Detect which cell encompasses the target text, then output its [x, y] center coordinate. 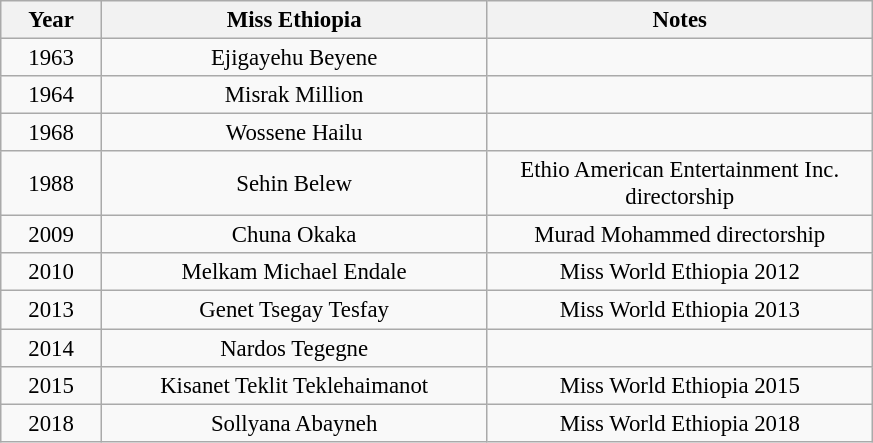
Notes [680, 20]
Sehin Belew [294, 184]
1963 [52, 58]
Sollyana Abayneh [294, 423]
1988 [52, 184]
2018 [52, 423]
Ethio American Entertainment Inc. directorship [680, 184]
1964 [52, 95]
Misrak Million [294, 95]
Nardos Tegegne [294, 348]
1968 [52, 133]
2010 [52, 273]
Ejigayehu Beyene [294, 58]
Murad Mohammed directorship [680, 235]
Chuna Okaka [294, 235]
Miss World Ethiopia 2015 [680, 385]
2014 [52, 348]
Miss World Ethiopia 2012 [680, 273]
Kisanet Teklit Teklehaimanot [294, 385]
Miss World Ethiopia 2018 [680, 423]
2013 [52, 310]
Melkam Michael Endale [294, 273]
2009 [52, 235]
Genet Tsegay Tesfay [294, 310]
Miss World Ethiopia 2013 [680, 310]
Wossene Hailu [294, 133]
Miss Ethiopia [294, 20]
Year [52, 20]
2015 [52, 385]
